From the cell containing the given text, extract its center point as (x, y) coordinate. 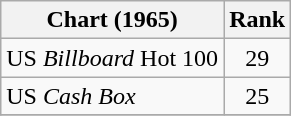
25 (258, 96)
US Cash Box (112, 96)
29 (258, 58)
Rank (258, 20)
Chart (1965) (112, 20)
US Billboard Hot 100 (112, 58)
